Extract the [X, Y] coordinate from the center of the cell holding the provided text.  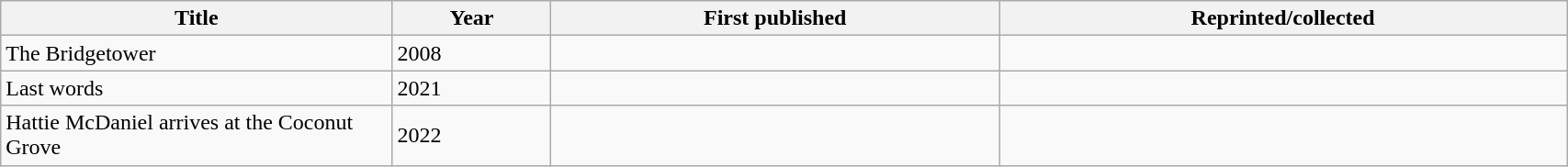
First published [775, 18]
Title [197, 18]
2022 [472, 136]
Year [472, 18]
Hattie McDaniel arrives at the Coconut Grove [197, 136]
Last words [197, 88]
2008 [472, 53]
2021 [472, 88]
Reprinted/collected [1283, 18]
The Bridgetower [197, 53]
